Find where the given text appears and provide that cell's center as (x, y) coordinate. 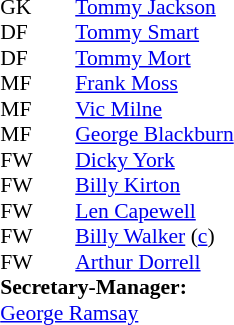
Tommy Mort (154, 58)
Dicky York (154, 160)
George Blackburn (154, 135)
Arthur Dorrell (154, 262)
Vic Milne (154, 109)
Billy Kirton (154, 185)
Frank Moss (154, 83)
Tommy Smart (154, 33)
Billy Walker (c) (154, 237)
Secretary-Manager: (116, 287)
Len Capewell (154, 211)
